For the text-containing cell, return its midpoint in [x, y] coordinate format. 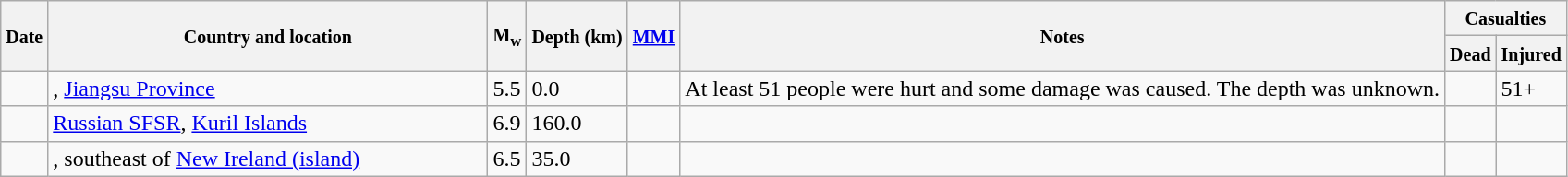
Notes [1063, 36]
5.5 [507, 88]
, Jiangsu Province [268, 88]
At least 51 people were hurt and some damage was caused. The depth was unknown. [1063, 88]
Injured [1531, 53]
Depth (km) [577, 36]
6.9 [507, 124]
6.5 [507, 159]
Date [24, 36]
Country and location [268, 36]
160.0 [577, 124]
Mw [507, 36]
, southeast of New Ireland (island) [268, 159]
0.0 [577, 88]
Russian SFSR, Kuril Islands [268, 124]
Casualties [1506, 18]
51+ [1531, 88]
35.0 [577, 159]
MMI [654, 36]
Dead [1471, 53]
